Search for the cell housing the specified text and yield its [X, Y] center coordinate. 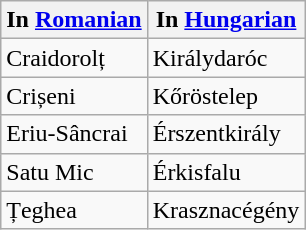
In Romanian [74, 20]
Érszentkirály [226, 134]
Craidorolț [74, 58]
Kőröstelep [226, 96]
In Hungarian [226, 20]
Crișeni [74, 96]
Érkisfalu [226, 172]
Satu Mic [74, 172]
Királydaróc [226, 58]
Eriu-Sâncrai [74, 134]
Krasznacégény [226, 210]
Țeghea [74, 210]
